From the cell containing the given text, extract its center point as [x, y] coordinate. 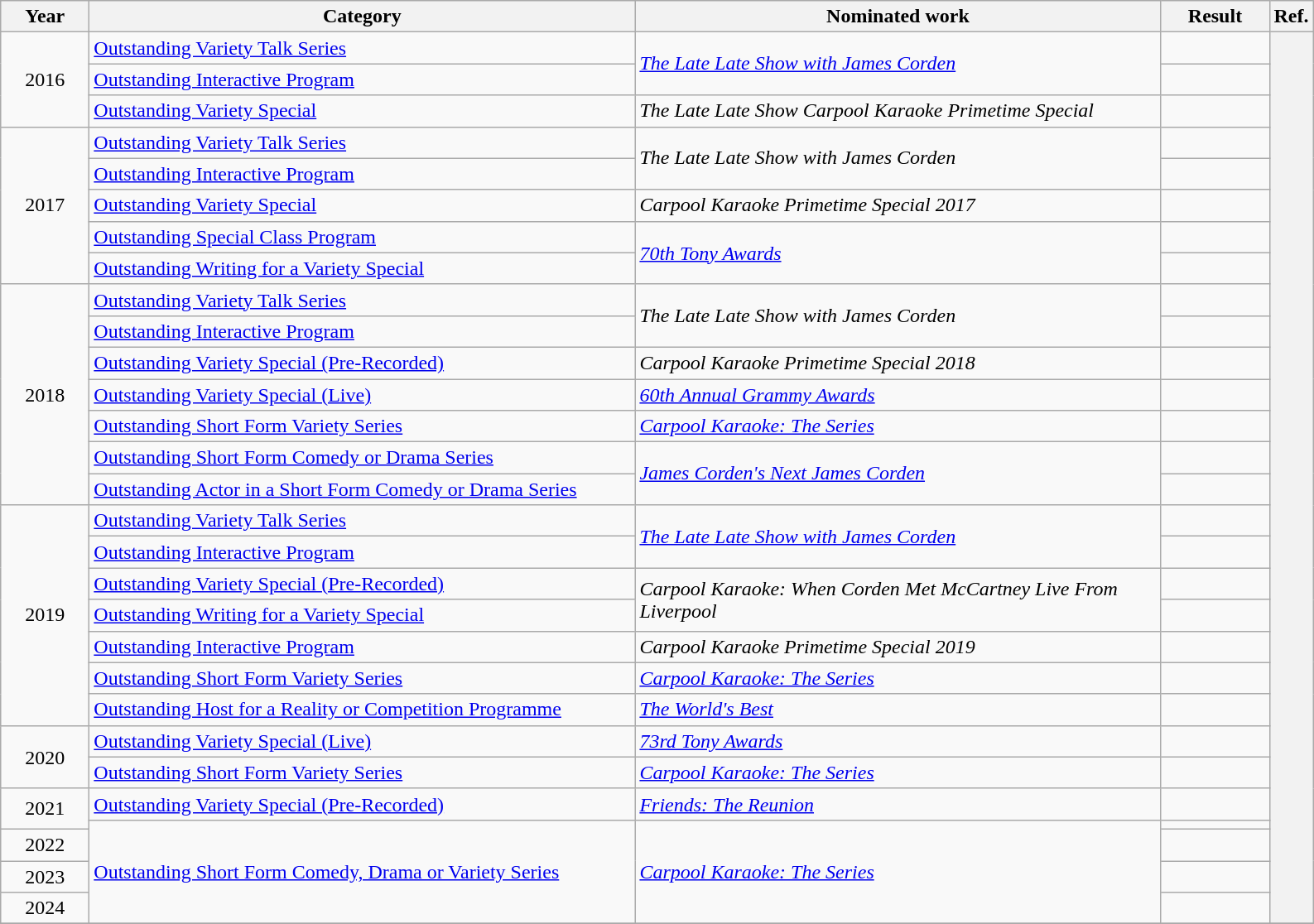
Ref. [1292, 17]
The Late Late Show Carpool Karaoke Primetime Special [898, 111]
Category [363, 17]
Carpool Karaoke Primetime Special 2017 [898, 205]
2024 [45, 908]
James Corden's Next James Corden [898, 474]
2019 [45, 615]
Carpool Karaoke Primetime Special 2018 [898, 363]
2016 [45, 79]
Outstanding Short Form Comedy, Drama or Variety Series [363, 871]
73rd Tony Awards [898, 741]
The World's Best [898, 710]
2020 [45, 757]
Outstanding Short Form Comedy or Drama Series [363, 458]
60th Annual Grammy Awards [898, 395]
2017 [45, 205]
2018 [45, 394]
Nominated work [898, 17]
Outstanding Actor in a Short Form Comedy or Drama Series [363, 489]
2021 [45, 808]
Year [45, 17]
2023 [45, 877]
Outstanding Host for a Reality or Competition Programme [363, 710]
Outstanding Special Class Program [363, 237]
Result [1215, 17]
2022 [45, 845]
Carpool Karaoke Primetime Special 2019 [898, 647]
70th Tony Awards [898, 253]
Carpool Karaoke: When Corden Met McCartney Live From Liverpool [898, 599]
Friends: The Reunion [898, 804]
